Scan for the cell matching the given text and deliver its [x, y] coordinate at center. 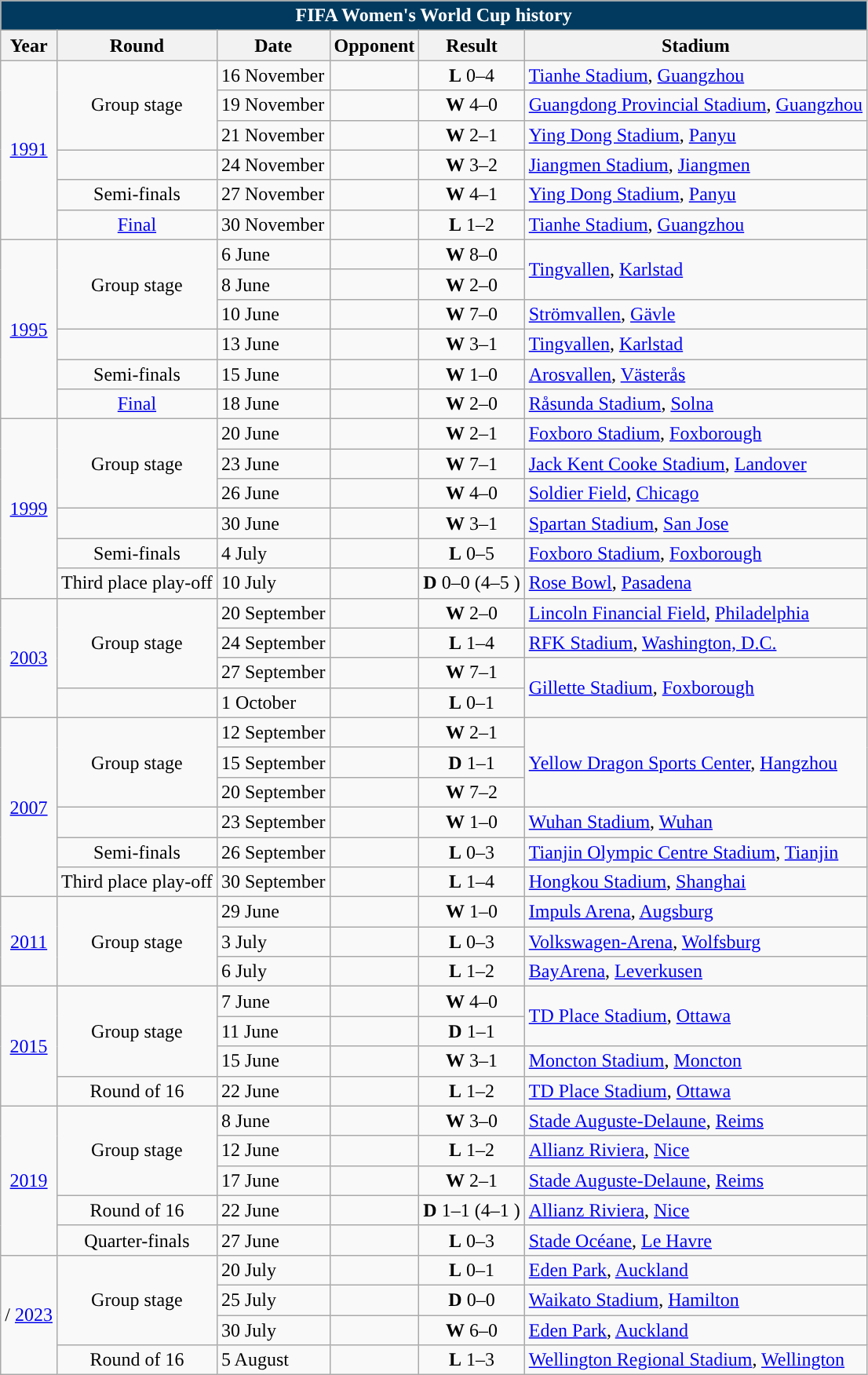
Soldier Field, Chicago [695, 494]
17 June [273, 1180]
Stadium [695, 46]
15 September [273, 762]
L 1–3 [472, 1360]
30 July [273, 1330]
21 November [273, 135]
1991 [29, 150]
5 August [273, 1360]
12 September [273, 732]
27 September [273, 673]
2003 [29, 658]
11 June [273, 1031]
Quarter-finals [137, 1240]
Date [273, 46]
Råsunda Stadium, Solna [695, 404]
2011 [29, 942]
Stade Océane, Le Havre [695, 1240]
16 November [273, 75]
/ 2023 [29, 1315]
W 8–0 [472, 254]
23 September [273, 822]
20 June [273, 434]
29 June [273, 912]
W 4–1 [472, 195]
13 June [273, 344]
3 July [273, 942]
26 September [273, 852]
27 June [273, 1240]
Impuls Arena, Augsburg [695, 912]
24 September [273, 643]
W 6–0 [472, 1330]
2015 [29, 1046]
Result [472, 46]
2019 [29, 1180]
23 June [273, 464]
7 June [273, 1001]
Opponent [374, 46]
W 3–2 [472, 165]
Guangdong Provincial Stadium, Guangzhou [695, 105]
W 7–2 [472, 792]
Lincoln Financial Field, Philadelphia [695, 613]
Jack Kent Cooke Stadium, Landover [695, 464]
18 June [273, 404]
Jiangmen Stadium, Jiangmen [695, 165]
Round [137, 46]
Rose Bowl, Pasadena [695, 583]
1 October [273, 702]
Tianjin Olympic Centre Stadium, Tianjin [695, 852]
Arosvallen, Västerås [695, 374]
FIFA Women's World Cup history [434, 16]
W 7–0 [472, 314]
W 3–0 [472, 1121]
30 November [273, 224]
Spartan Stadium, San Jose [695, 523]
27 November [273, 195]
Volkswagen-Arena, Wolfsburg [695, 942]
20 July [273, 1270]
1999 [29, 509]
RFK Stadium, Washington, D.C. [695, 643]
D 1–1 (4–1 ) [472, 1210]
2007 [29, 807]
Gillette Stadium, Foxborough [695, 687]
Wuhan Stadium, Wuhan [695, 822]
Yellow Dragon Sports Center, Hangzhou [695, 762]
30 September [273, 882]
24 November [273, 165]
10 June [273, 314]
Hongkou Stadium, Shanghai [695, 882]
25 July [273, 1300]
30 June [273, 523]
D 0–0 (4–5 ) [472, 583]
BayArena, Leverkusen [695, 972]
D 0–0 [472, 1300]
L 0–5 [472, 553]
Waikato Stadium, Hamilton [695, 1300]
6 July [273, 972]
26 June [273, 494]
Strömvallen, Gävle [695, 314]
4 July [273, 553]
12 June [273, 1151]
Wellington Regional Stadium, Wellington [695, 1360]
19 November [273, 105]
6 June [273, 254]
1995 [29, 329]
Moncton Stadium, Moncton [695, 1061]
10 July [273, 583]
L 0–4 [472, 75]
Year [29, 46]
